Identify which cell holds the provided text, then report its (X, Y) central coordinate. 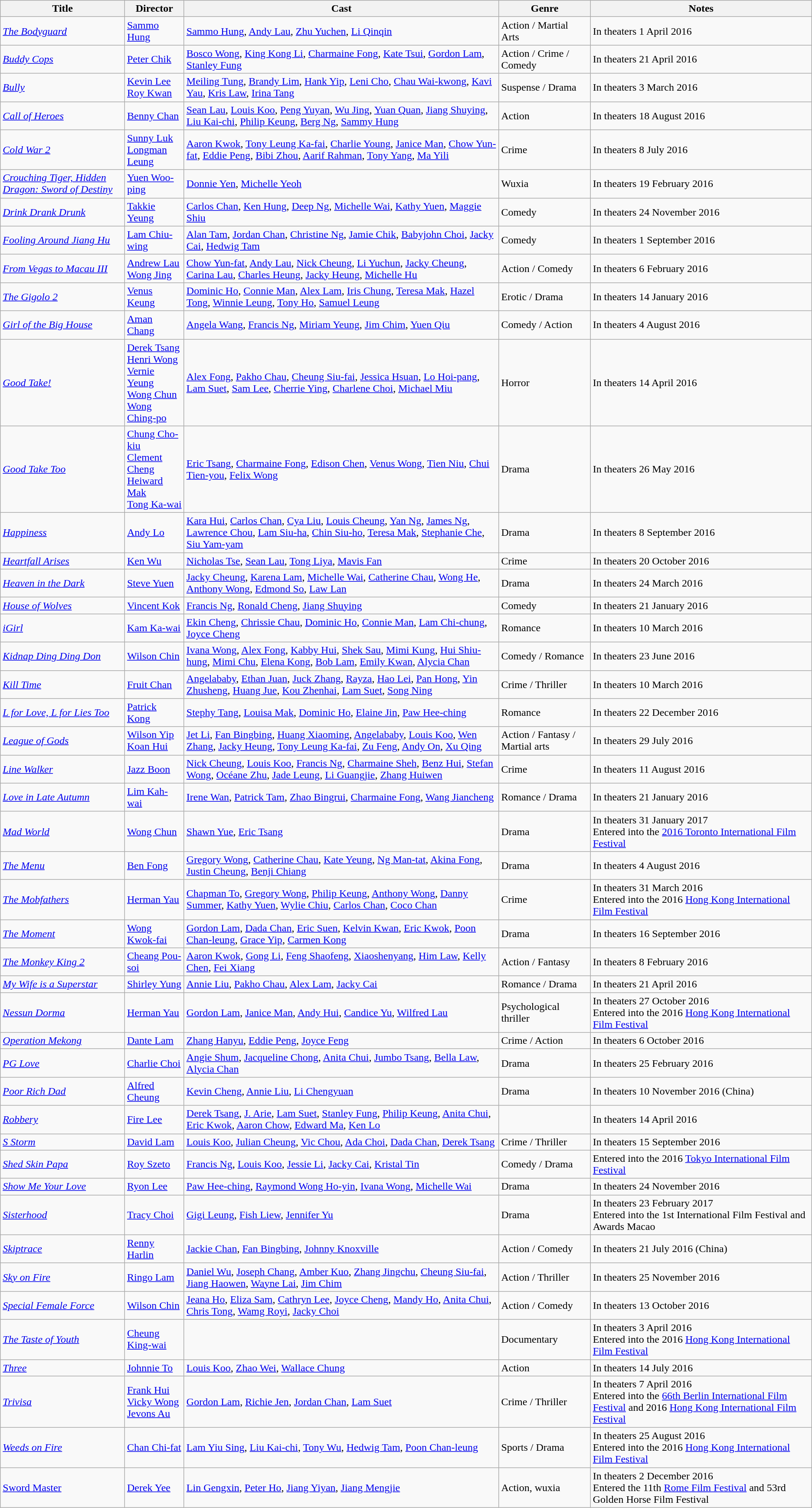
Renny Harlin (154, 1249)
In theaters 31 March 2016Entered into the 2016 Hong Kong International Film Festival (701, 899)
Angelababy, Ethan Juan, Juck Zhang, Rayza, Hao Lei, Pan Hong, Yin Zhusheng, Huang Jue, Kou Zhenhai, Lam Suet, Song Ning (341, 685)
The Monkey King 2 (62, 962)
In theaters 15 September 2016 (701, 1142)
My Wife is a Superstar (62, 984)
Dominic Ho, Connie Man, Alex Lam, Iris Chung, Teresa Mak, Hazel Tong, Winnie Leung, Tony Ho, Samuel Leung (341, 297)
Roy Szeto (154, 1164)
Genre (545, 9)
Sunny Luk Longman Leung (154, 150)
Happiness (62, 533)
Girl of the Big House (62, 325)
Sammo Hung (154, 31)
Fire Lee (154, 1119)
PG Love (62, 1063)
Sisterhood (62, 1215)
The Menu (62, 865)
Nick Cheung, Louis Koo, Francis Ng, Charmaine Sheh, Benz Hui, Stefan Wong, Océane Zhu, Jade Leung, Li Guangjie, Zhang Huiwen (341, 769)
Tracy Choi (154, 1215)
Psychological thriller (545, 1013)
Shawn Yue, Eric Tsang (341, 831)
Dante Lam (154, 1041)
iGirl (62, 628)
Kevin Cheng, Annie Liu, Li Chengyuan (341, 1092)
In theaters 24 March 2016 (701, 583)
Show Me Your Love (62, 1187)
Daniel Wu, Joseph Chang, Amber Kuo, Zhang Jingchu, Cheung Siu-fai, Jiang Haowen, Wayne Lai, Jim Chim (341, 1277)
In theaters 20 October 2016 (701, 561)
In theaters 25 February 2016 (701, 1063)
In theaters 8 September 2016 (701, 533)
In theaters 8 February 2016 (701, 962)
Entered into the 2016 Tokyo International Film Festival (701, 1164)
Derek Tsang Henri Wong Vernie Yeung Wong Chun Wong Ching-po (154, 383)
In theaters 14 January 2016 (701, 297)
Donnie Yen, Michelle Yeoh (341, 184)
Kara Hui, Carlos Chan, Cya Liu, Louis Cheung, Yan Ng, James Ng, Lawrence Chou, Lam Siu-ha, Chin Siu-ho, Teresa Mak, Stephanie Che, Siu Yam-yam (341, 533)
David Lam (154, 1142)
Sky on Fire (62, 1277)
Documentary (545, 1339)
Alan Tam, Jordan Chan, Christine Ng, Jamie Chik, Babyjohn Choi, Jacky Cai, Hedwig Tam (341, 240)
The Bodyguard (62, 31)
In theaters 25 November 2016 (701, 1277)
Wuxia (545, 184)
In theaters 2 December 2016Entered the 11th Rome Film Festival and 53rd Golden Horse Film Festival (701, 1488)
Ben Fong (154, 865)
Lin Gengxin, Peter Ho, Jiang Yiyan, Jiang Mengjie (341, 1488)
Sammo Hung, Andy Lau, Zhu Yuchen, Li Qinqin (341, 31)
In theaters 3 April 2016 Entered into the 2016 Hong Kong International Film Festival (701, 1339)
Call of Heroes (62, 115)
Meiling Tung, Brandy Lim, Hank Yip, Leni Cho, Chau Wai-kwong, Kavi Yau, Kris Law, Irina Tang (341, 88)
In theaters 8 July 2016 (701, 150)
In theaters 3 March 2016 (701, 88)
Ivana Wong, Alex Fong, Kabby Hui, Shek Sau, Mimi Kung, Hui Shiu-hung, Mimi Chu, Elena Kong, Bob Lam, Emily Kwan, Alycia Chan (341, 656)
Operation Mekong (62, 1041)
Alfred Cheung (154, 1092)
Derek Tsang, J. Arie, Lam Suet, Stanley Fung, Philip Keung, Anita Chui, Eric Kwok, Aaron Chow, Edward Ma, Ken Lo (341, 1119)
Action / Crime / Comedy (545, 59)
Wong Kwok-fai (154, 934)
Skiptrace (62, 1249)
Lam Chiu-wing (154, 240)
Francis Ng, Louis Koo, Jessie Li, Jacky Cai, Kristal Tin (341, 1164)
The Moment (62, 934)
In theaters 16 September 2016 (701, 934)
Shirley Yung (154, 984)
Gordon Lam, Dada Chan, Eric Suen, Kelvin Kwan, Eric Kwok, Poon Chan-leung, Grace Yip, Carmen Kong (341, 934)
Paw Hee-ching, Raymond Wong Ho-yin, Ivana Wong, Michelle Wai (341, 1187)
Gregory Wong, Catherine Chau, Kate Yeung, Ng Man-tat, Akina Fong, Justin Cheung, Benji Chiang (341, 865)
Jackie Chan, Fan Bingbing, Johnny Knoxville (341, 1249)
Andrew Lau Wong Jing (154, 268)
Comedy / Romance (545, 656)
Eric Tsang, Charmaine Fong, Edison Chen, Venus Wong, Tien Niu, Chui Tien-you, Felix Wong (341, 469)
Aaron Kwok, Gong Li, Feng Shaofeng, Xiaoshenyang, Him Law, Kelly Chen, Fei Xiang (341, 962)
In theaters 6 February 2016 (701, 268)
Love in Late Autumn (62, 797)
Action / Fantasy / Martial arts (545, 741)
Lam Yiu Sing, Liu Kai-chi, Tony Wu, Hedwig Tam, Poon Chan-leung (341, 1448)
Stephy Tang, Louisa Mak, Dominic Ho, Elaine Jin, Paw Hee-ching (341, 712)
Horror (545, 383)
Vincent Kok (154, 606)
Alex Fong, Pakho Chau, Cheung Siu-fai, Jessica Hsuan, Lo Hoi-pang, Lam Suet, Sam Lee, Cherrie Ying, Charlene Choi, Michael Miu (341, 383)
From Vegas to Macau III (62, 268)
Irene Wan, Patrick Tam, Zhao Bingrui, Charmaine Fong, Wang Jiancheng (341, 797)
Ringo Lam (154, 1277)
Trivisa (62, 1402)
Good Take! (62, 383)
In theaters 19 February 2016 (701, 184)
The Gigolo 2 (62, 297)
Drink Drank Drunk (62, 212)
Patrick Kong (154, 712)
Suspense / Drama (545, 88)
Jeana Ho, Eliza Sam, Cathryn Lee, Joyce Cheng, Mandy Ho, Anita Chui, Chris Tong, Wamg Royi, Jacky Choi (341, 1305)
Cast (341, 9)
Crouching Tiger, Hidden Dragon: Sword of Destiny (62, 184)
In theaters 26 May 2016 (701, 469)
Crime / Action (545, 1041)
Cold War 2 (62, 150)
Wilson Yip Koan Hui (154, 741)
Chow Yun-fat, Andy Lau, Nick Cheung, Li Yuchun, Jacky Cheung, Carina Lau, Charles Heung, Jacky Heung, Michelle Hu (341, 268)
Robbery (62, 1119)
In theaters 10 November 2016 (China) (701, 1092)
Shed Skin Papa (62, 1164)
Andy Lo (154, 533)
In theaters 25 August 2016 Entered into the 2016 Hong Kong International Film Festival (701, 1448)
In theaters 27 October 2016Entered into the 2016 Hong Kong International Film Festival (701, 1013)
Comedy / Drama (545, 1164)
Wong Chun (154, 831)
Kill Time (62, 685)
In theaters 6 October 2016 (701, 1041)
Chung Cho-kiu Clement Cheng Heiward Mak Tong Ka-wai (154, 469)
Title (62, 9)
League of Gods (62, 741)
Kevin Lee Roy Kwan (154, 88)
The Mobfathers (62, 899)
Director (154, 9)
Ken Wu (154, 561)
Good Take Too (62, 469)
Angie Shum, Jacqueline Chong, Anita Chui, Jumbo Tsang, Bella Law, Alycia Chan (341, 1063)
Carlos Chan, Ken Hung, Deep Ng, Michelle Wai, Kathy Yuen, Maggie Shiu (341, 212)
In theaters 1 September 2016 (701, 240)
Louis Koo, Julian Cheung, Vic Chou, Ada Choi, Dada Chan, Derek Tsang (341, 1142)
Steve Yuen (154, 583)
Erotic / Drama (545, 297)
Jet Li, Fan Bingbing, Huang Xiaoming, Angelababy, Louis Koo, Wen Zhang, Jacky Heung, Tony Leung Ka-fai, Zu Feng, Andy On, Xu Qing (341, 741)
Action, wuxia (545, 1488)
Takkie Yeung (154, 212)
In theaters 31 January 2017 Entered into the 2016 Toronto International Film Festival (701, 831)
Three (62, 1368)
Peter Chik (154, 59)
In theaters 29 July 2016 (701, 741)
Jazz Boon (154, 769)
Cheang Pou-soi (154, 962)
The Taste of Youth (62, 1339)
Gordon Lam, Richie Jen, Jordan Chan, Lam Suet (341, 1402)
In theaters 23 June 2016 (701, 656)
Chan Chi-fat (154, 1448)
Special Female Force (62, 1305)
Fooling Around Jiang Hu (62, 240)
In theaters 18 August 2016 (701, 115)
In theaters 13 October 2016 (701, 1305)
Derek Yee (154, 1488)
Chapman To, Gregory Wong, Philip Keung, Anthony Wong, Danny Summer, Kathy Yuen, Wylie Chiu, Carlos Chan, Coco Chan (341, 899)
Action / Fantasy (545, 962)
Sports / Drama (545, 1448)
House of Wolves (62, 606)
Gordon Lam, Janice Man, Andy Hui, Candice Yu, Wilfred Lau (341, 1013)
Kam Ka-wai (154, 628)
Action / Martial Arts (545, 31)
Kidnap Ding Ding Don (62, 656)
Bully (62, 88)
Heaven in the Dark (62, 583)
Action / Thriller (545, 1277)
Lim Kah-wai (154, 797)
Annie Liu, Pakho Chau, Alex Lam, Jacky Cai (341, 984)
In theaters 14 July 2016 (701, 1368)
In theaters 21 July 2016 (China) (701, 1249)
Heartfall Arises (62, 561)
Zhang Hanyu, Eddie Peng, Joyce Feng (341, 1041)
Sean Lau, Louis Koo, Peng Yuyan, Wu Jing, Yuan Quan, Jiang Shuying, Liu Kai-chi, Philip Keung, Berg Ng, Sammy Hung (341, 115)
Sword Master (62, 1488)
Ekin Cheng, Chrissie Chau, Dominic Ho, Connie Man, Lam Chi-chung, Joyce Cheng (341, 628)
In theaters 11 August 2016 (701, 769)
Line Walker (62, 769)
Louis Koo, Zhao Wei, Wallace Chung (341, 1368)
Frank Hui Vicky Wong Jevons Au (154, 1402)
Venus Keung (154, 297)
S Storm (62, 1142)
Fruit Chan (154, 685)
L for Love, L for Lies Too (62, 712)
Mad World (62, 831)
Benny Chan (154, 115)
Weeds on Fire (62, 1448)
Johnnie To (154, 1368)
Poor Rich Dad (62, 1092)
Francis Ng, Ronald Cheng, Jiang Shuying (341, 606)
Jacky Cheung, Karena Lam, Michelle Wai, Catherine Chau, Wong He, Anthony Wong, Edmond So, Law Lan (341, 583)
Nessun Dorma (62, 1013)
Nicholas Tse, Sean Lau, Tong Liya, Mavis Fan (341, 561)
Bosco Wong, King Kong Li, Charmaine Fong, Kate Tsui, Gordon Lam, Stanley Fung (341, 59)
Angela Wang, Francis Ng, Miriam Yeung, Jim Chim, Yuen Qiu (341, 325)
Gigi Leung, Fish Liew, Jennifer Yu (341, 1215)
Notes (701, 9)
Yuen Woo-ping (154, 184)
Cheung King-wai (154, 1339)
Comedy / Action (545, 325)
Aman Chang (154, 325)
Aaron Kwok, Tony Leung Ka-fai, Charlie Young, Janice Man, Chow Yun-fat, Eddie Peng, Bibi Zhou, Aarif Rahman, Tony Yang, Ma Yili (341, 150)
In theaters 7 April 2016Entered into the 66th Berlin International Film Festival and 2016 Hong Kong International Film Festival (701, 1402)
Buddy Cops (62, 59)
In theaters 23 February 2017 Entered into the 1st International Film Festival and Awards Macao (701, 1215)
In theaters 22 December 2016 (701, 712)
In theaters 1 April 2016 (701, 31)
Ryon Lee (154, 1187)
Charlie Choi (154, 1063)
